Locate the cell with the specified text and output its [X, Y] center coordinate. 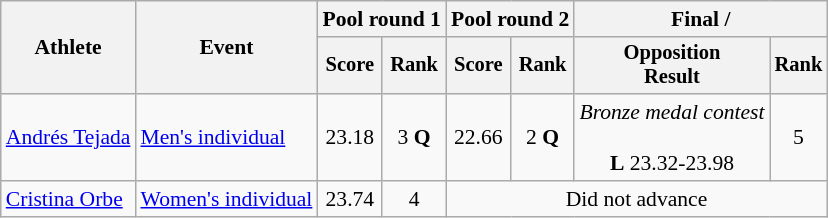
OppositionResult [672, 66]
Pool round 1 [381, 19]
Men's individual [226, 138]
Bronze medal contestL 23.32-23.98 [672, 138]
23.74 [350, 199]
Event [226, 48]
Women's individual [226, 199]
Athlete [68, 48]
5 [799, 138]
4 [414, 199]
3 Q [414, 138]
Cristina Orbe [68, 199]
23.18 [350, 138]
2 Q [543, 138]
22.66 [478, 138]
Final / [700, 19]
Pool round 2 [510, 19]
Andrés Tejada [68, 138]
Did not advance [636, 199]
